Detect which cell encompasses the target text, then output its [X, Y] center coordinate. 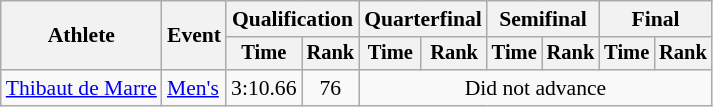
Semifinal [543, 19]
Did not advance [536, 88]
Thibaut de Marre [82, 88]
Quarterfinal [423, 19]
76 [331, 88]
Event [194, 36]
Athlete [82, 36]
Final [655, 19]
Men's [194, 88]
3:10.66 [264, 88]
Qualification [292, 19]
